From the cell containing the given text, extract its center point as [X, Y] coordinate. 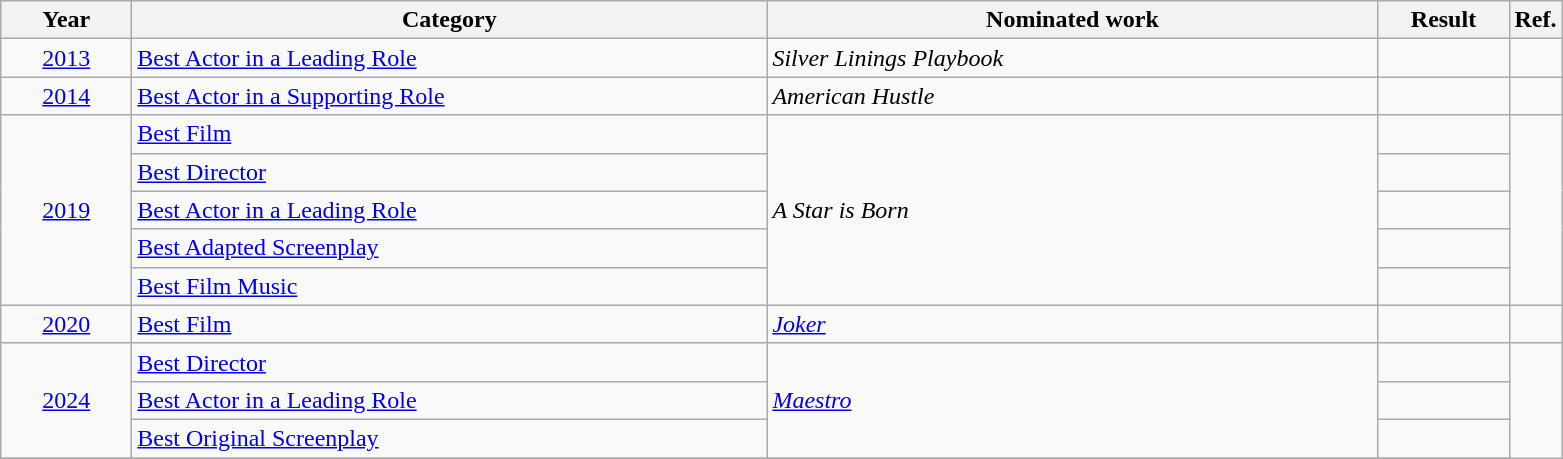
A Star is Born [1072, 210]
Best Adapted Screenplay [450, 248]
Silver Linings Playbook [1072, 58]
2013 [66, 58]
Year [66, 20]
2020 [66, 324]
Maestro [1072, 400]
2014 [66, 96]
Category [450, 20]
Best Film Music [450, 286]
2024 [66, 400]
Nominated work [1072, 20]
Result [1444, 20]
Best Original Screenplay [450, 438]
Ref. [1536, 20]
Best Actor in a Supporting Role [450, 96]
2019 [66, 210]
American Hustle [1072, 96]
Joker [1072, 324]
